Locate the cell with the specified text and output its [X, Y] center coordinate. 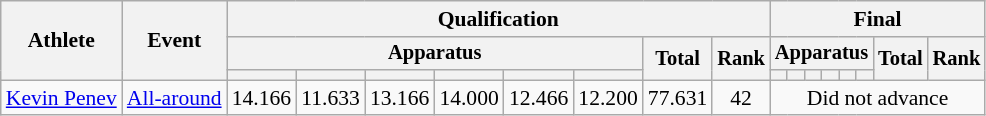
Event [174, 40]
Qualification [498, 19]
12.200 [608, 98]
14.000 [468, 98]
All-around [174, 98]
Kevin Penev [62, 98]
12.466 [538, 98]
Final [878, 19]
77.631 [678, 98]
11.633 [330, 98]
Athlete [62, 40]
13.166 [400, 98]
14.166 [262, 98]
42 [741, 98]
Did not advance [878, 98]
